Capture the cell that displays the provided text and extract its [X, Y] central coordinate. 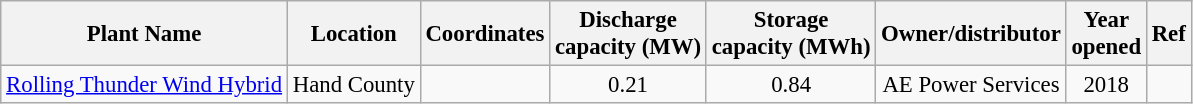
Plant Name [144, 34]
Location [354, 34]
Owner/distributor [971, 34]
0.21 [628, 85]
AE Power Services [971, 85]
Storagecapacity (MWh) [790, 34]
2018 [1106, 85]
Ref [1168, 34]
Yearopened [1106, 34]
Dischargecapacity (MW) [628, 34]
Hand County [354, 85]
Coordinates [485, 34]
0.84 [790, 85]
Rolling Thunder Wind Hybrid [144, 85]
